Determine the [x, y] coordinate at the center of the cell enclosing the given text.  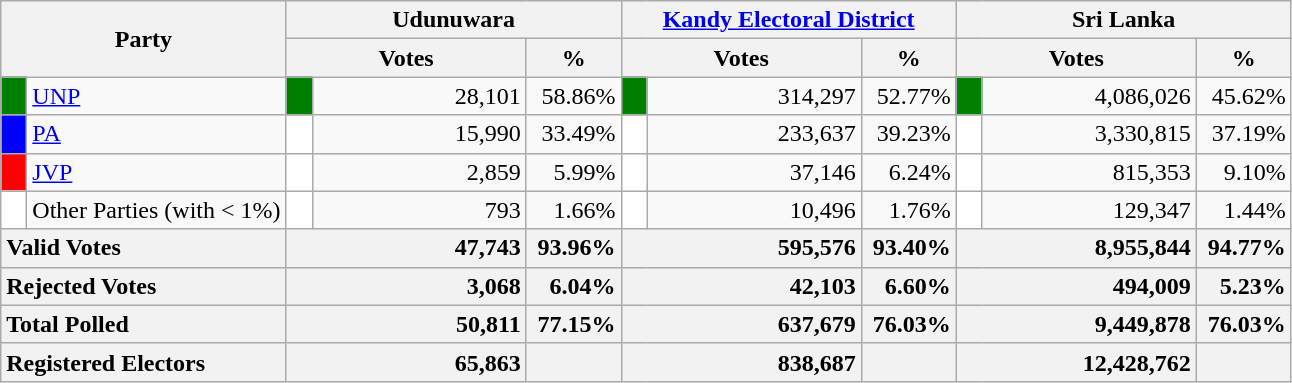
1.44% [1244, 210]
52.77% [908, 96]
15,990 [419, 134]
595,576 [741, 248]
6.60% [908, 286]
1.66% [574, 210]
Valid Votes [144, 248]
4,086,026 [1089, 96]
Udunuwara [454, 20]
8,955,844 [1076, 248]
39.23% [908, 134]
65,863 [406, 362]
58.86% [574, 96]
793 [419, 210]
PA [156, 134]
6.04% [574, 286]
Total Polled [144, 324]
37,146 [754, 172]
UNP [156, 96]
42,103 [741, 286]
6.24% [908, 172]
50,811 [406, 324]
Other Parties (with < 1%) [156, 210]
838,687 [741, 362]
94.77% [1244, 248]
314,297 [754, 96]
Kandy Electoral District [788, 20]
JVP [156, 172]
233,637 [754, 134]
10,496 [754, 210]
Rejected Votes [144, 286]
93.96% [574, 248]
45.62% [1244, 96]
5.23% [1244, 286]
815,353 [1089, 172]
93.40% [908, 248]
33.49% [574, 134]
12,428,762 [1076, 362]
Registered Electors [144, 362]
3,330,815 [1089, 134]
2,859 [419, 172]
3,068 [406, 286]
47,743 [406, 248]
Party [144, 39]
9,449,878 [1076, 324]
28,101 [419, 96]
5.99% [574, 172]
9.10% [1244, 172]
37.19% [1244, 134]
129,347 [1089, 210]
1.76% [908, 210]
637,679 [741, 324]
77.15% [574, 324]
Sri Lanka [1124, 20]
494,009 [1076, 286]
